Extract the (x, y) coordinate from the center of the cell holding the provided text.  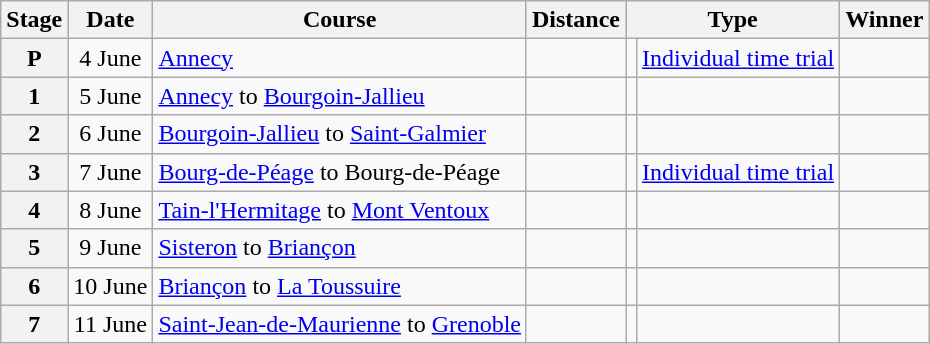
5 (34, 248)
5 June (110, 96)
7 (34, 324)
Annecy to Bourgoin-Jallieu (340, 96)
7 June (110, 172)
2 (34, 134)
Course (340, 20)
P (34, 58)
6 June (110, 134)
Bourg-de-Péage to Bourg-de-Péage (340, 172)
4 June (110, 58)
9 June (110, 248)
Annecy (340, 58)
3 (34, 172)
Date (110, 20)
Type (733, 20)
6 (34, 286)
Winner (884, 20)
Bourgoin-Jallieu to Saint-Galmier (340, 134)
11 June (110, 324)
8 June (110, 210)
Stage (34, 20)
10 June (110, 286)
1 (34, 96)
Tain-l'Hermitage to Mont Ventoux (340, 210)
Saint-Jean-de-Maurienne to Grenoble (340, 324)
4 (34, 210)
Briançon to La Toussuire (340, 286)
Sisteron to Briançon (340, 248)
Distance (576, 20)
